Pinpoint the cell where the given text exists, returning its (x, y) midpoint coordinate. 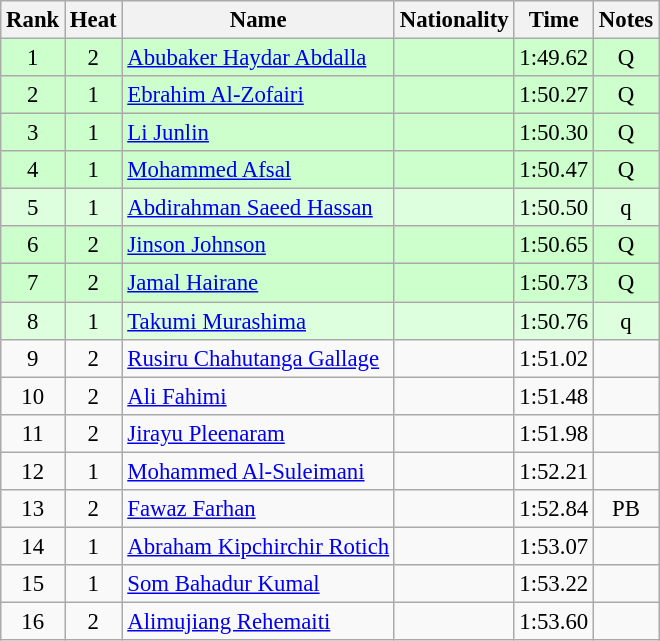
Nationality (454, 20)
13 (33, 509)
Som Bahadur Kumal (258, 584)
12 (33, 471)
Jirayu Pleenaram (258, 433)
Abdirahman Saeed Hassan (258, 208)
4 (33, 170)
1:52.84 (554, 509)
Heat (94, 20)
1:53.07 (554, 546)
1:50.73 (554, 283)
16 (33, 621)
Jamal Hairane (258, 283)
Notes (626, 20)
Mohammed Afsal (258, 170)
Ebrahim Al-Zofairi (258, 95)
15 (33, 584)
1:50.30 (554, 133)
1:51.98 (554, 433)
1:53.22 (554, 584)
1:53.60 (554, 621)
11 (33, 433)
5 (33, 208)
9 (33, 358)
Name (258, 20)
Abubaker Haydar Abdalla (258, 58)
Time (554, 20)
1:50.50 (554, 208)
1:52.21 (554, 471)
1:50.47 (554, 170)
1:50.27 (554, 95)
Fawaz Farhan (258, 509)
1:51.48 (554, 396)
7 (33, 283)
6 (33, 245)
Li Junlin (258, 133)
PB (626, 509)
Abraham Kipchirchir Rotich (258, 546)
1:49.62 (554, 58)
3 (33, 133)
Alimujiang Rehemaiti (258, 621)
1:50.65 (554, 245)
10 (33, 396)
8 (33, 321)
Jinson Johnson (258, 245)
Ali Fahimi (258, 396)
1:51.02 (554, 358)
1:50.76 (554, 321)
14 (33, 546)
Takumi Murashima (258, 321)
Mohammed Al-Suleimani (258, 471)
Rank (33, 20)
Rusiru Chahutanga Gallage (258, 358)
